Capture the cell that displays the provided text and extract its [X, Y] central coordinate. 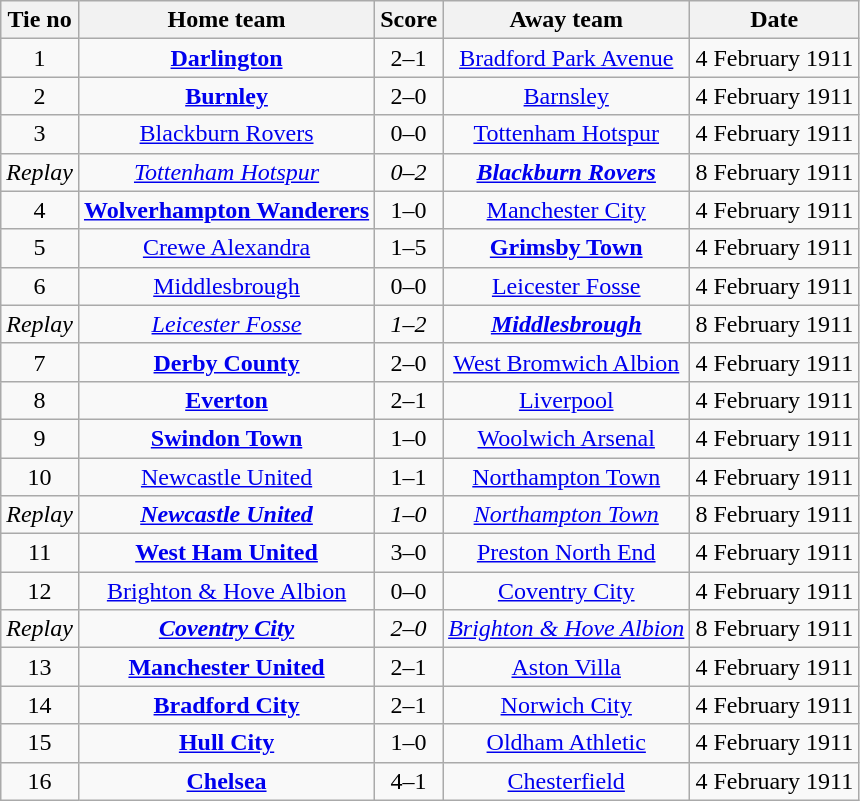
Crewe Alexandra [226, 248]
Woolwich Arsenal [566, 438]
14 [40, 705]
Barnsley [566, 96]
Manchester City [566, 210]
Liverpool [566, 400]
13 [40, 667]
Derby County [226, 362]
2 [40, 96]
Score [409, 20]
Aston Villa [566, 667]
9 [40, 438]
3–0 [409, 553]
Bradford Park Avenue [566, 58]
16 [40, 781]
1–1 [409, 477]
11 [40, 553]
5 [40, 248]
3 [40, 134]
Chelsea [226, 781]
Bradford City [226, 705]
1–2 [409, 324]
10 [40, 477]
0–2 [409, 172]
7 [40, 362]
West Ham United [226, 553]
Home team [226, 20]
Date [774, 20]
1–5 [409, 248]
Hull City [226, 743]
Burnley [226, 96]
15 [40, 743]
4 [40, 210]
West Bromwich Albion [566, 362]
Norwich City [566, 705]
Chesterfield [566, 781]
Away team [566, 20]
Swindon Town [226, 438]
Oldham Athletic [566, 743]
Preston North End [566, 553]
12 [40, 591]
Manchester United [226, 667]
Everton [226, 400]
4–1 [409, 781]
Darlington [226, 58]
Tie no [40, 20]
Grimsby Town [566, 248]
1 [40, 58]
Wolverhampton Wanderers [226, 210]
6 [40, 286]
8 [40, 400]
